Return [x, y] of the center of cell containing provided text 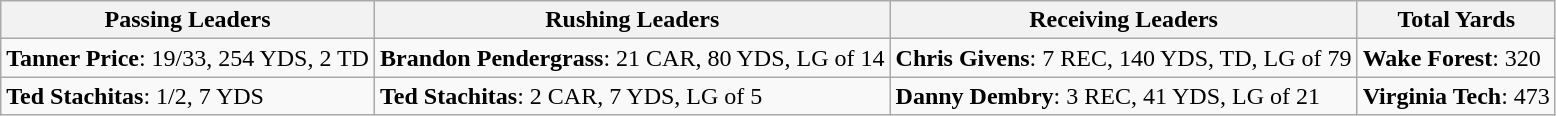
Ted Stachitas: 2 CAR, 7 YDS, LG of 5 [632, 96]
Total Yards [1456, 20]
Wake Forest: 320 [1456, 58]
Receiving Leaders [1124, 20]
Chris Givens: 7 REC, 140 YDS, TD, LG of 79 [1124, 58]
Passing Leaders [188, 20]
Brandon Pendergrass: 21 CAR, 80 YDS, LG of 14 [632, 58]
Tanner Price: 19/33, 254 YDS, 2 TD [188, 58]
Virginia Tech: 473 [1456, 96]
Danny Dembry: 3 REC, 41 YDS, LG of 21 [1124, 96]
Rushing Leaders [632, 20]
Ted Stachitas: 1/2, 7 YDS [188, 96]
